Return [X, Y] of the center of cell containing provided text 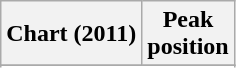
Peakposition [188, 34]
Chart (2011) [72, 34]
